Output the [x, y] coordinate of the center of the cell containing the given text.  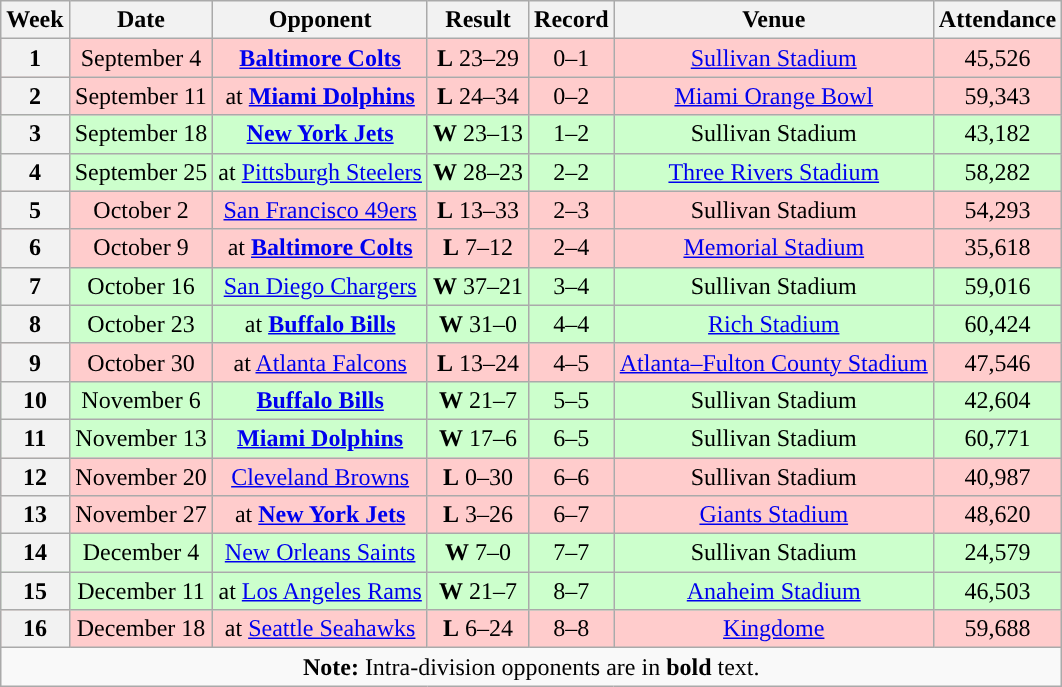
L 24–34 [478, 96]
October 9 [141, 248]
November 13 [141, 438]
Miami Orange Bowl [774, 96]
at New York Jets [320, 515]
October 23 [141, 324]
New York Jets [320, 134]
October 16 [141, 286]
48,620 [997, 515]
December 18 [141, 629]
47,546 [997, 362]
4 [35, 172]
46,503 [997, 591]
at Los Angeles Rams [320, 591]
4–5 [572, 362]
New Orleans Saints [320, 553]
54,293 [997, 210]
60,424 [997, 324]
November 27 [141, 515]
Venue [774, 20]
at Buffalo Bills [320, 324]
Giants Stadium [774, 515]
Atlanta–Fulton County Stadium [774, 362]
Baltimore Colts [320, 58]
58,282 [997, 172]
60,771 [997, 438]
W 17–6 [478, 438]
0–2 [572, 96]
16 [35, 629]
San Francisco 49ers [320, 210]
13 [35, 515]
1 [35, 58]
December 11 [141, 591]
W 7–0 [478, 553]
0–1 [572, 58]
Attendance [997, 20]
6–7 [572, 515]
Rich Stadium [774, 324]
45,526 [997, 58]
7–7 [572, 553]
Miami Dolphins [320, 438]
5 [35, 210]
San Diego Chargers [320, 286]
7 [35, 286]
at Atlanta Falcons [320, 362]
2–4 [572, 248]
42,604 [997, 400]
Kingdome [774, 629]
35,618 [997, 248]
L 7–12 [478, 248]
September 11 [141, 96]
Anaheim Stadium [774, 591]
W 37–21 [478, 286]
59,343 [997, 96]
3–4 [572, 286]
September 25 [141, 172]
Three Rivers Stadium [774, 172]
Opponent [320, 20]
L 13–33 [478, 210]
November 20 [141, 477]
L 3–26 [478, 515]
15 [35, 591]
September 18 [141, 134]
L 23–29 [478, 58]
2–3 [572, 210]
10 [35, 400]
Memorial Stadium [774, 248]
Note: Intra-division opponents are in bold text. [532, 667]
W 23–13 [478, 134]
at Miami Dolphins [320, 96]
September 4 [141, 58]
at Pittsburgh Steelers [320, 172]
W 28–23 [478, 172]
October 30 [141, 362]
Buffalo Bills [320, 400]
40,987 [997, 477]
43,182 [997, 134]
4–4 [572, 324]
6–6 [572, 477]
6–5 [572, 438]
59,016 [997, 286]
11 [35, 438]
6 [35, 248]
3 [35, 134]
at Baltimore Colts [320, 248]
Record [572, 20]
14 [35, 553]
at Seattle Seahawks [320, 629]
2 [35, 96]
L 13–24 [478, 362]
November 6 [141, 400]
Cleveland Browns [320, 477]
5–5 [572, 400]
W 31–0 [478, 324]
October 2 [141, 210]
8–8 [572, 629]
8–7 [572, 591]
12 [35, 477]
Result [478, 20]
L 6–24 [478, 629]
24,579 [997, 553]
1–2 [572, 134]
December 4 [141, 553]
2–2 [572, 172]
Week [35, 20]
8 [35, 324]
L 0–30 [478, 477]
Date [141, 20]
59,688 [997, 629]
9 [35, 362]
